From the cell containing the given text, extract its center point as (x, y) coordinate. 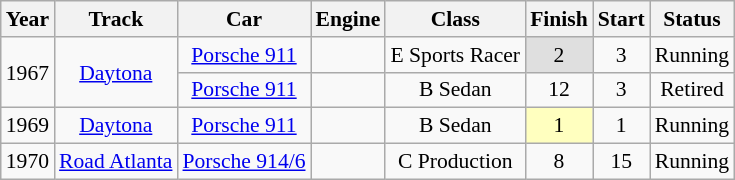
Retired (692, 90)
Year (28, 19)
Finish (559, 19)
C Production (455, 162)
12 (559, 90)
Porsche 914/6 (244, 162)
1970 (28, 162)
Class (455, 19)
Status (692, 19)
1967 (28, 72)
2 (559, 55)
1969 (28, 126)
Road Atlanta (116, 162)
Track (116, 19)
15 (622, 162)
Car (244, 19)
Start (622, 19)
8 (559, 162)
Engine (348, 19)
E Sports Racer (455, 55)
